Locate the cell with the specified text and output its [x, y] center coordinate. 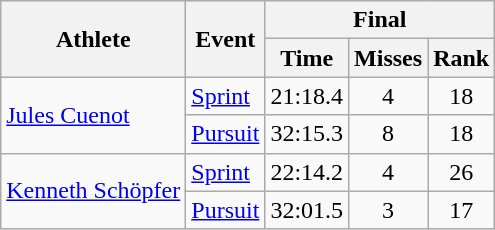
Jules Cuenot [94, 115]
21:18.4 [307, 96]
Athlete [94, 39]
8 [388, 134]
17 [462, 210]
Event [226, 39]
22:14.2 [307, 172]
3 [388, 210]
Misses [388, 58]
26 [462, 172]
Kenneth Schöpfer [94, 191]
32:15.3 [307, 134]
Rank [462, 58]
Time [307, 58]
Final [380, 20]
32:01.5 [307, 210]
